Pinpoint the cell where the given text exists, returning its [X, Y] midpoint coordinate. 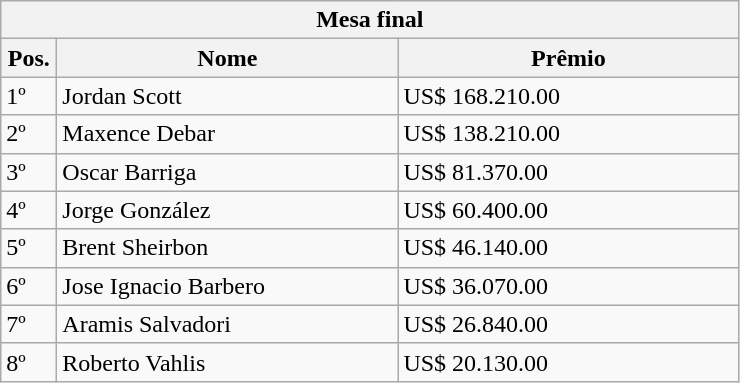
Prêmio [568, 58]
US$ 81.370.00 [568, 172]
US$ 36.070.00 [568, 286]
US$ 46.140.00 [568, 248]
Roberto Vahlis [228, 362]
US$ 168.210.00 [568, 96]
7º [29, 324]
8º [29, 362]
Maxence Debar [228, 134]
1º [29, 96]
5º [29, 248]
Jordan Scott [228, 96]
US$ 20.130.00 [568, 362]
6º [29, 286]
Brent Sheirbon [228, 248]
Pos. [29, 58]
Mesa final [370, 20]
3º [29, 172]
US$ 60.400.00 [568, 210]
Aramis Salvadori [228, 324]
Jorge González [228, 210]
US$ 138.210.00 [568, 134]
Nome [228, 58]
2º [29, 134]
US$ 26.840.00 [568, 324]
Jose Ignacio Barbero [228, 286]
Oscar Barriga [228, 172]
4º [29, 210]
